Return [x, y] of the center of cell containing provided text 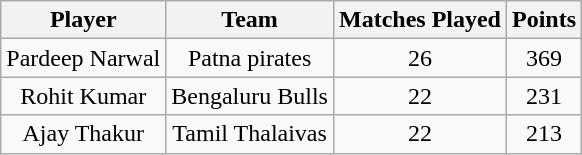
Rohit Kumar [84, 96]
Ajay Thakur [84, 134]
Points [544, 20]
Matches Played [420, 20]
213 [544, 134]
Pardeep Narwal [84, 58]
26 [420, 58]
231 [544, 96]
Player [84, 20]
Bengaluru Bulls [250, 96]
Team [250, 20]
369 [544, 58]
Tamil Thalaivas [250, 134]
Patna pirates [250, 58]
